Determine the (x, y) coordinate at the center of the cell enclosing the given text.  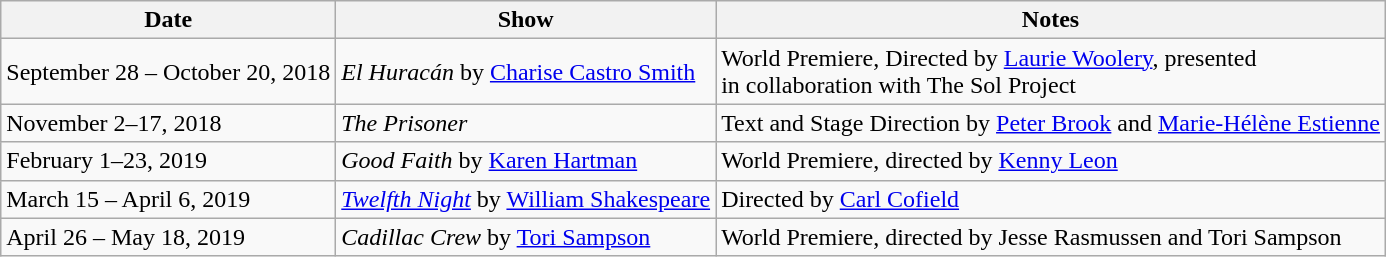
World Premiere, Directed by Laurie Woolery, presentedin collaboration with The Sol Project (1051, 72)
El Huracán by Charise Castro Smith (526, 72)
Show (526, 20)
Cadillac Crew by Tori Sampson (526, 237)
World Premiere, directed by Jesse Rasmussen and Tori Sampson (1051, 237)
World Premiere, directed by Kenny Leon (1051, 161)
The Prisoner (526, 123)
Notes (1051, 20)
Twelfth Night by William Shakespeare (526, 199)
Date (168, 20)
February 1–23, 2019 (168, 161)
September 28 – October 20, 2018 (168, 72)
November 2–17, 2018 (168, 123)
Text and Stage Direction by Peter Brook and Marie-Hélène Estienne (1051, 123)
Good Faith by Karen Hartman (526, 161)
April 26 – May 18, 2019 (168, 237)
Directed by Carl Cofield (1051, 199)
March 15 – April 6, 2019 (168, 199)
